From the cell containing the given text, extract its center point as (X, Y) coordinate. 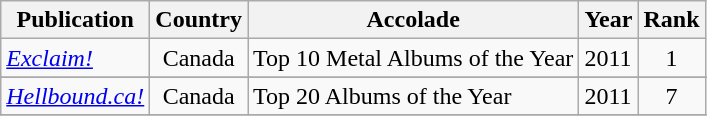
Exclaim! (76, 58)
Top 20 Albums of the Year (414, 96)
Hellbound.ca! (76, 96)
7 (672, 96)
Year (608, 20)
Publication (76, 20)
Accolade (414, 20)
1 (672, 58)
Rank (672, 20)
Country (199, 20)
Top 10 Metal Albums of the Year (414, 58)
